Capture the cell that displays the provided text and extract its [x, y] central coordinate. 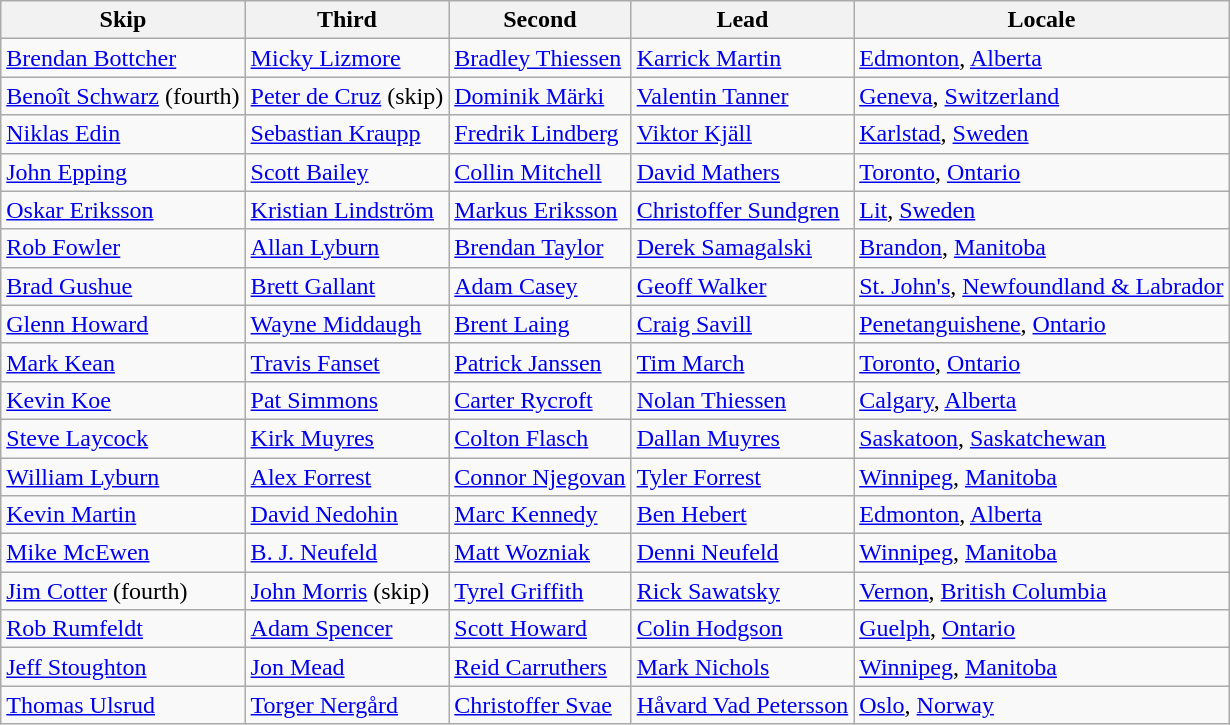
Jim Cotter (fourth) [123, 591]
William Lyburn [123, 477]
David Mathers [742, 172]
Oskar Eriksson [123, 210]
Vernon, British Columbia [1042, 591]
Viktor Kjäll [742, 134]
Glenn Howard [123, 324]
Dominik Märki [540, 96]
Marc Kennedy [540, 515]
Fredrik Lindberg [540, 134]
Brendan Bottcher [123, 58]
Tyler Forrest [742, 477]
Locale [1042, 20]
John Epping [123, 172]
Alex Forrest [347, 477]
Colin Hodgson [742, 629]
Karrick Martin [742, 58]
Scott Howard [540, 629]
Christoffer Svae [540, 705]
Collin Mitchell [540, 172]
Denni Neufeld [742, 553]
Wayne Middaugh [347, 324]
Adam Casey [540, 286]
Brandon, Manitoba [1042, 248]
Valentin Tanner [742, 96]
Bradley Thiessen [540, 58]
Third [347, 20]
Dallan Muyres [742, 438]
Niklas Edin [123, 134]
Lead [742, 20]
Rob Fowler [123, 248]
Second [540, 20]
St. John's, Newfoundland & Labrador [1042, 286]
Brad Gushue [123, 286]
Rick Sawatsky [742, 591]
Geneva, Switzerland [1042, 96]
Saskatoon, Saskatchewan [1042, 438]
Nolan Thiessen [742, 400]
B. J. Neufeld [347, 553]
Calgary, Alberta [1042, 400]
Håvard Vad Petersson [742, 705]
Brendan Taylor [540, 248]
John Morris (skip) [347, 591]
Derek Samagalski [742, 248]
Thomas Ulsrud [123, 705]
Jon Mead [347, 667]
Brett Gallant [347, 286]
Connor Njegovan [540, 477]
Jeff Stoughton [123, 667]
Christoffer Sundgren [742, 210]
Craig Savill [742, 324]
Reid Carruthers [540, 667]
Patrick Janssen [540, 362]
Tyrel Griffith [540, 591]
Brent Laing [540, 324]
Mike McEwen [123, 553]
Pat Simmons [347, 400]
Ben Hebert [742, 515]
Carter Rycroft [540, 400]
Torger Nergård [347, 705]
Markus Eriksson [540, 210]
Scott Bailey [347, 172]
Colton Flasch [540, 438]
Tim March [742, 362]
Benoît Schwarz (fourth) [123, 96]
Kevin Koe [123, 400]
Kevin Martin [123, 515]
Steve Laycock [123, 438]
Mark Kean [123, 362]
Mark Nichols [742, 667]
Allan Lyburn [347, 248]
Adam Spencer [347, 629]
Matt Wozniak [540, 553]
Oslo, Norway [1042, 705]
Rob Rumfeldt [123, 629]
Kirk Muyres [347, 438]
Penetanguishene, Ontario [1042, 324]
Kristian Lindström [347, 210]
Lit, Sweden [1042, 210]
Karlstad, Sweden [1042, 134]
Skip [123, 20]
Sebastian Kraupp [347, 134]
Geoff Walker [742, 286]
Micky Lizmore [347, 58]
Travis Fanset [347, 362]
Peter de Cruz (skip) [347, 96]
David Nedohin [347, 515]
Guelph, Ontario [1042, 629]
